Search for the cell housing the specified text and yield its [x, y] center coordinate. 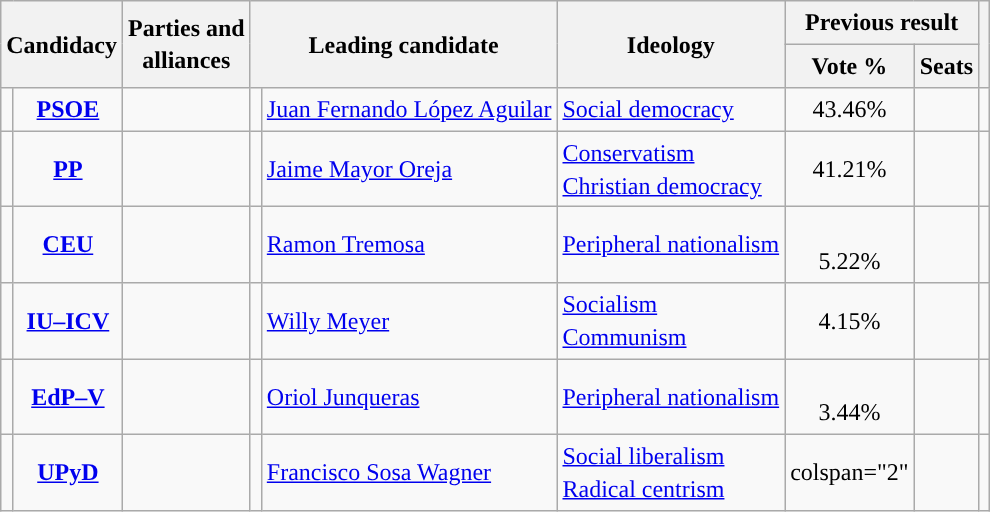
5.22% [850, 245]
Francisco Sosa Wagner [409, 472]
Previous result [882, 22]
Vote % [850, 66]
CEU [68, 245]
PP [68, 169]
Social liberalismRadical centrism [671, 472]
41.21% [850, 169]
SocialismCommunism [671, 321]
ConservatismChristian democracy [671, 169]
43.46% [850, 110]
Seats [946, 66]
Jaime Mayor Oreja [409, 169]
Social democracy [671, 110]
Candidacy [62, 44]
3.44% [850, 397]
UPyD [68, 472]
Oriol Junqueras [409, 397]
PSOE [68, 110]
Ideology [671, 44]
Ramon Tremosa [409, 245]
EdP–V [68, 397]
Juan Fernando López Aguilar [409, 110]
Leading candidate [404, 44]
4.15% [850, 321]
Willy Meyer [409, 321]
IU–ICV [68, 321]
Parties andalliances [187, 44]
colspan="2" [850, 472]
